Find where the given text appears and provide that cell's center as [X, Y] coordinate. 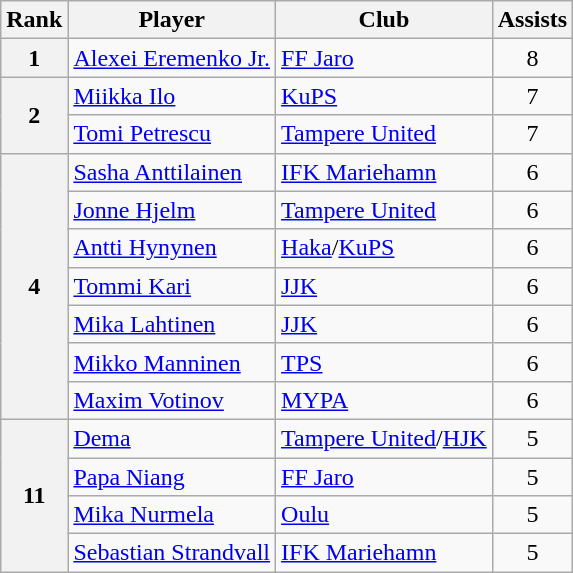
Miikka Ilo [172, 96]
Alexei Eremenko Jr. [172, 58]
Assists [532, 20]
KuPS [384, 96]
Player [172, 20]
MYPA [384, 400]
Maxim Votinov [172, 400]
Sebastian Strandvall [172, 553]
Jonne Hjelm [172, 210]
Antti Hynynen [172, 248]
4 [34, 286]
Papa Niang [172, 477]
Club [384, 20]
Tomi Petrescu [172, 134]
Mika Lahtinen [172, 324]
1 [34, 58]
Dema [172, 438]
Rank [34, 20]
Tommi Kari [172, 286]
2 [34, 115]
Tampere United/HJK [384, 438]
11 [34, 495]
Haka/KuPS [384, 248]
TPS [384, 362]
Mikko Manninen [172, 362]
Sasha Anttilainen [172, 172]
Oulu [384, 515]
Mika Nurmela [172, 515]
8 [532, 58]
